From the cell containing the given text, extract its center point as [x, y] coordinate. 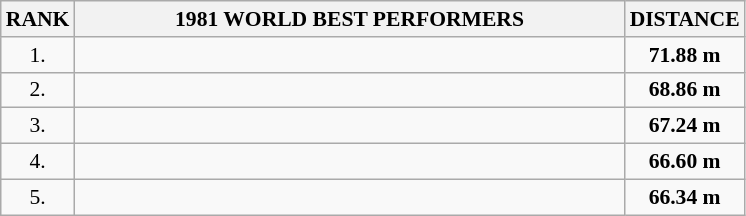
68.86 m [685, 90]
RANK [38, 19]
4. [38, 162]
66.60 m [685, 162]
66.34 m [685, 197]
DISTANCE [685, 19]
2. [38, 90]
67.24 m [685, 126]
1. [38, 55]
3. [38, 126]
71.88 m [685, 55]
1981 WORLD BEST PERFORMERS [349, 19]
5. [38, 197]
